Determine the [x, y] coordinate at the center of the cell enclosing the given text.  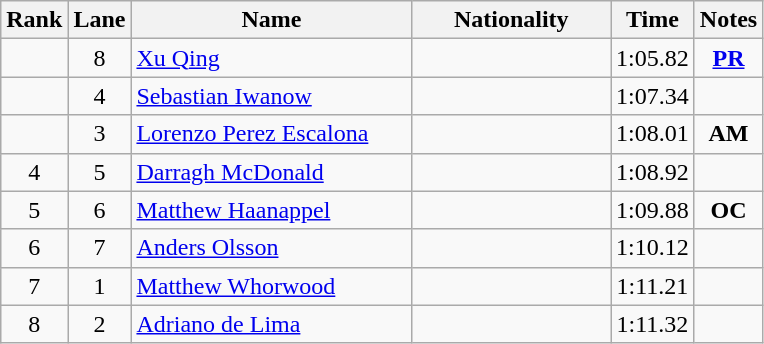
2 [100, 324]
3 [100, 134]
1:08.92 [653, 172]
AM [728, 134]
Anders Olsson [272, 248]
Lane [100, 20]
1:11.21 [653, 286]
Adriano de Lima [272, 324]
Lorenzo Perez Escalona [272, 134]
Name [272, 20]
Matthew Whorwood [272, 286]
Rank [34, 20]
Nationality [512, 20]
1:07.34 [653, 96]
OC [728, 210]
Matthew Haanappel [272, 210]
1:11.32 [653, 324]
1:10.12 [653, 248]
Xu Qing [272, 58]
Time [653, 20]
PR [728, 58]
Notes [728, 20]
Sebastian Iwanow [272, 96]
1:05.82 [653, 58]
1:08.01 [653, 134]
Darragh McDonald [272, 172]
1 [100, 286]
1:09.88 [653, 210]
